Search for the cell housing the specified text and yield its (x, y) center coordinate. 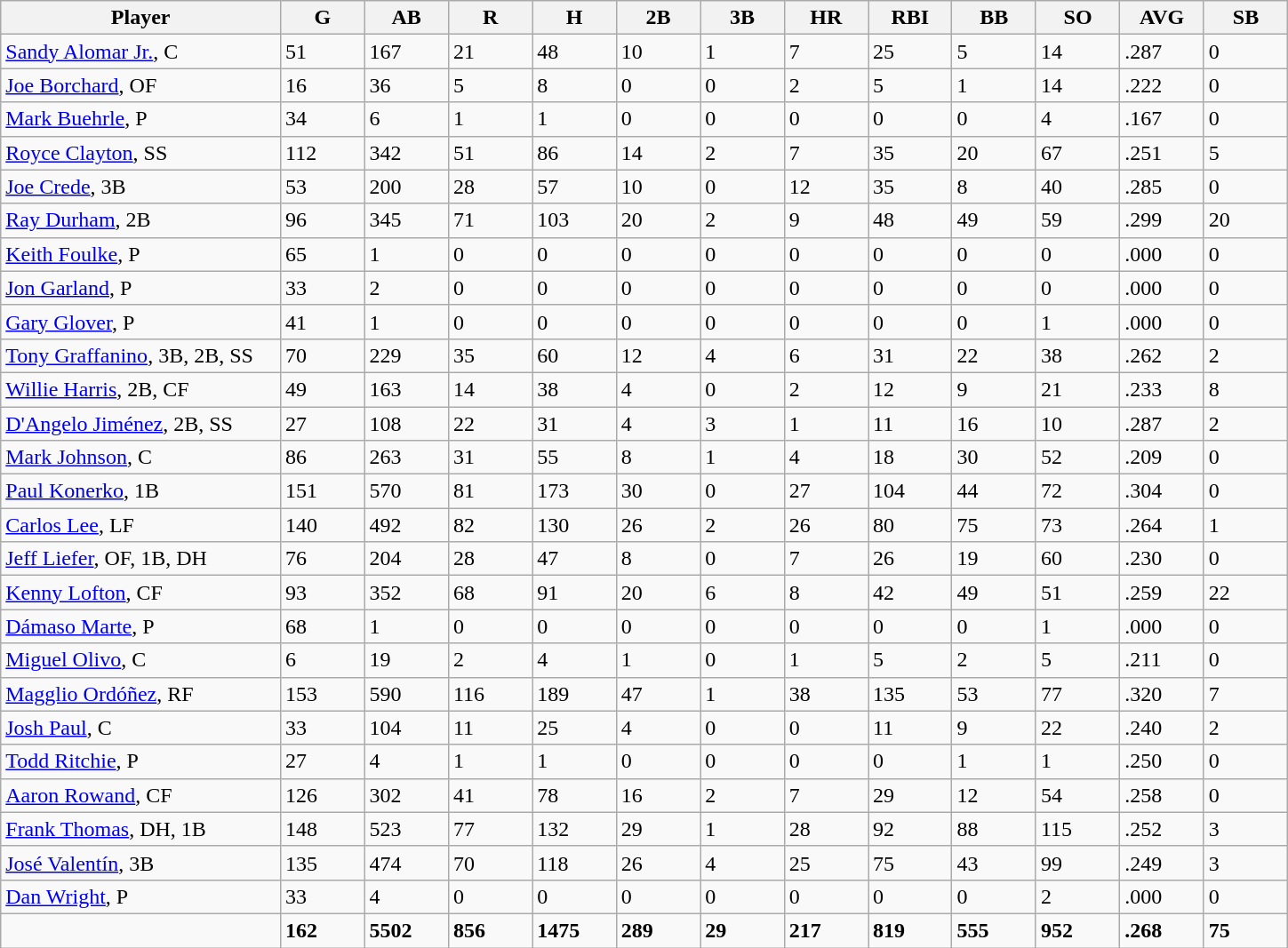
.304 (1162, 491)
1475 (574, 930)
72 (1077, 491)
18 (910, 458)
140 (323, 525)
92 (910, 829)
555 (994, 930)
.240 (1162, 728)
.250 (1162, 761)
126 (323, 795)
148 (323, 829)
200 (406, 187)
80 (910, 525)
BB (994, 18)
59 (1077, 220)
590 (406, 694)
82 (490, 525)
71 (490, 220)
130 (574, 525)
Ray Durham, 2B (140, 220)
67 (1077, 153)
57 (574, 187)
HR (826, 18)
Jeff Liefer, OF, 1B, DH (140, 559)
52 (1077, 458)
118 (574, 863)
5502 (406, 930)
D'Angelo Jiménez, 2B, SS (140, 424)
Frank Thomas, DH, 1B (140, 829)
93 (323, 593)
.167 (1162, 119)
Mark Buehrle, P (140, 119)
819 (910, 930)
42 (910, 593)
151 (323, 491)
RBI (910, 18)
Jon Garland, P (140, 288)
229 (406, 355)
217 (826, 930)
.259 (1162, 593)
.258 (1162, 795)
204 (406, 559)
163 (406, 389)
.285 (1162, 187)
.264 (1162, 525)
342 (406, 153)
.251 (1162, 153)
54 (1077, 795)
Dámaso Marte, P (140, 626)
G (323, 18)
Josh Paul, C (140, 728)
81 (490, 491)
88 (994, 829)
Sandy Alomar Jr., C (140, 52)
523 (406, 829)
108 (406, 424)
289 (658, 930)
36 (406, 85)
73 (1077, 525)
AB (406, 18)
189 (574, 694)
345 (406, 220)
65 (323, 254)
55 (574, 458)
Kenny Lofton, CF (140, 593)
76 (323, 559)
José Valentín, 3B (140, 863)
3B (742, 18)
Joe Crede, 3B (140, 187)
.222 (1162, 85)
H (574, 18)
.299 (1162, 220)
492 (406, 525)
Gary Glover, P (140, 322)
115 (1077, 829)
99 (1077, 863)
.320 (1162, 694)
Joe Borchard, OF (140, 85)
2B (658, 18)
SO (1077, 18)
167 (406, 52)
.230 (1162, 559)
.262 (1162, 355)
Dan Wright, P (140, 896)
R (490, 18)
.211 (1162, 660)
.233 (1162, 389)
Miguel Olivo, C (140, 660)
44 (994, 491)
Todd Ritchie, P (140, 761)
162 (323, 930)
Player (140, 18)
103 (574, 220)
Paul Konerko, 1B (140, 491)
91 (574, 593)
96 (323, 220)
116 (490, 694)
.252 (1162, 829)
.209 (1162, 458)
Royce Clayton, SS (140, 153)
Keith Foulke, P (140, 254)
474 (406, 863)
153 (323, 694)
Mark Johnson, C (140, 458)
856 (490, 930)
173 (574, 491)
.268 (1162, 930)
952 (1077, 930)
112 (323, 153)
43 (994, 863)
SB (1246, 18)
78 (574, 795)
Carlos Lee, LF (140, 525)
Tony Graffanino, 3B, 2B, SS (140, 355)
40 (1077, 187)
570 (406, 491)
AVG (1162, 18)
302 (406, 795)
132 (574, 829)
263 (406, 458)
Magglio Ordóñez, RF (140, 694)
352 (406, 593)
Willie Harris, 2B, CF (140, 389)
34 (323, 119)
.249 (1162, 863)
Aaron Rowand, CF (140, 795)
